Find where the given text appears and provide that cell's center as [x, y] coordinate. 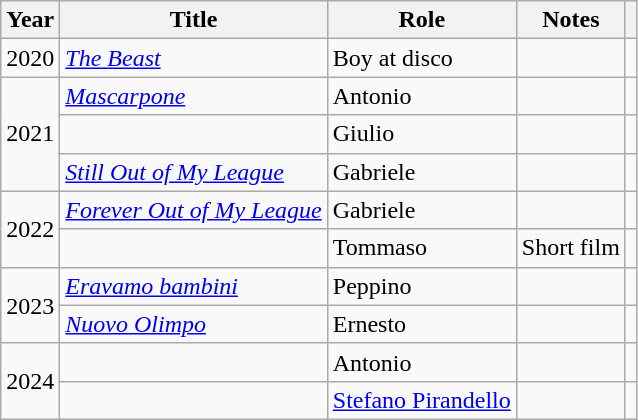
2023 [30, 305]
Role [422, 20]
2024 [30, 381]
Peppino [422, 286]
The Beast [194, 58]
Notes [570, 20]
2022 [30, 229]
Still Out of My League [194, 172]
Giulio [422, 134]
Year [30, 20]
Ernesto [422, 324]
2021 [30, 134]
Stefano Pirandello [422, 400]
Boy at disco [422, 58]
Tommaso [422, 248]
2020 [30, 58]
Title [194, 20]
Eravamo bambini [194, 286]
Short film [570, 248]
Mascarpone [194, 96]
Forever Out of My League [194, 210]
Nuovo Olimpo [194, 324]
